Find where the given text appears and provide that cell's center as (X, Y) coordinate. 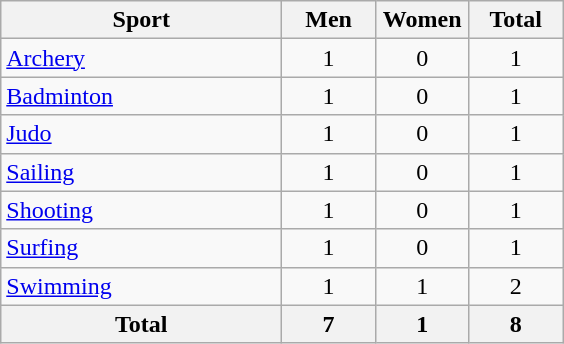
Sport (142, 20)
Sailing (142, 172)
Archery (142, 58)
8 (516, 324)
Women (422, 20)
Men (329, 20)
Judo (142, 134)
Swimming (142, 286)
Surfing (142, 248)
Badminton (142, 96)
Shooting (142, 210)
2 (516, 286)
7 (329, 324)
